Find where the given text appears and provide that cell's center as [x, y] coordinate. 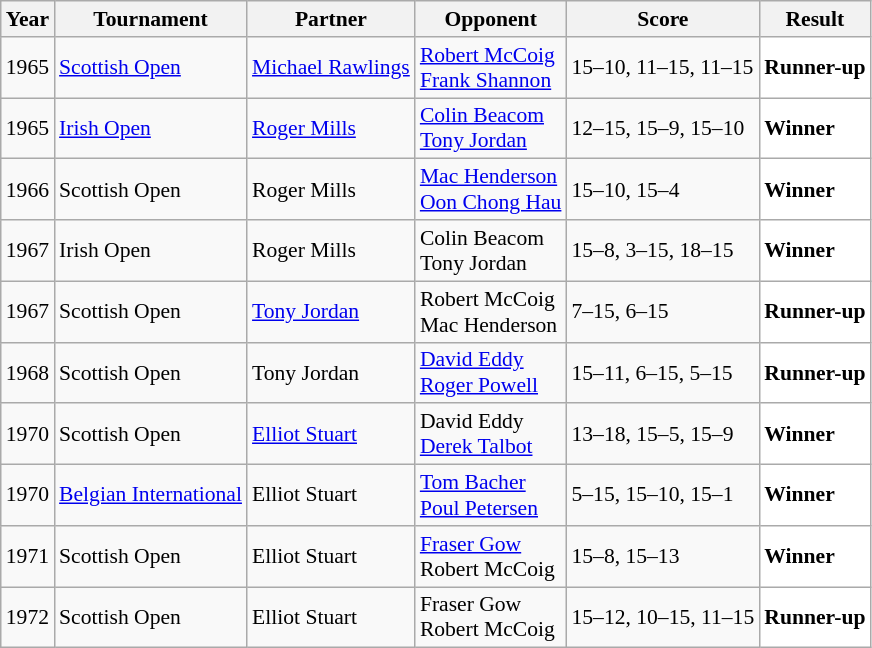
Belgian International [150, 496]
15–8, 15–13 [662, 556]
Tournament [150, 19]
Year [28, 19]
13–18, 15–5, 15–9 [662, 434]
Score [662, 19]
1968 [28, 372]
Opponent [491, 19]
15–8, 3–15, 18–15 [662, 250]
15–11, 6–15, 5–15 [662, 372]
5–15, 15–10, 15–1 [662, 496]
Robert McCoig Mac Henderson [491, 312]
Tom Bacher Poul Petersen [491, 496]
Result [814, 19]
Partner [331, 19]
1966 [28, 190]
1972 [28, 618]
12–15, 15–9, 15–10 [662, 128]
David Eddy Roger Powell [491, 372]
Robert McCoig Frank Shannon [491, 68]
Mac Henderson Oon Chong Hau [491, 190]
15–10, 11–15, 11–15 [662, 68]
1971 [28, 556]
15–12, 10–15, 11–15 [662, 618]
7–15, 6–15 [662, 312]
David Eddy Derek Talbot [491, 434]
15–10, 15–4 [662, 190]
Michael Rawlings [331, 68]
